From the cell containing the given text, extract its center point as [X, Y] coordinate. 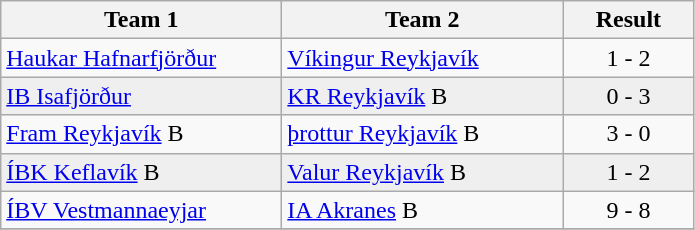
þrottur Reykjavík B [422, 134]
Haukar Hafnarfjörður [142, 58]
Víkingur Reykjavík [422, 58]
KR Reykjavík B [422, 96]
IA Akranes B [422, 210]
0 - 3 [628, 96]
Valur Reykjavík B [422, 172]
ÍBK Keflavík B [142, 172]
Team 2 [422, 20]
IB Isafjörður [142, 96]
Fram Reykjavík B [142, 134]
Result [628, 20]
ÍBV Vestmannaeyjar [142, 210]
9 - 8 [628, 210]
Team 1 [142, 20]
3 - 0 [628, 134]
